Search for the cell housing the specified text and yield its [X, Y] center coordinate. 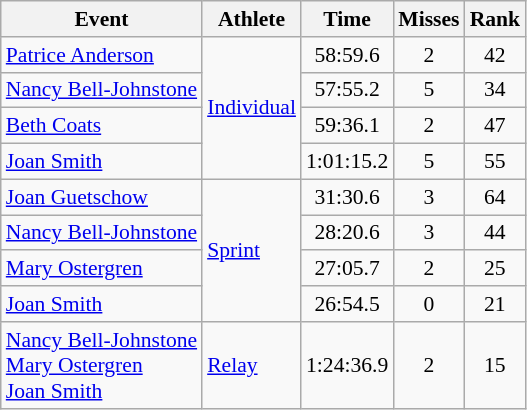
Event [102, 19]
0 [428, 304]
28:20.6 [347, 233]
Nancy Bell-JohnstoneMary OstergrenJoan Smith [102, 366]
Misses [428, 19]
21 [496, 304]
42 [496, 55]
34 [496, 90]
27:05.7 [347, 269]
Individual [252, 108]
57:55.2 [347, 90]
25 [496, 269]
Time [347, 19]
Joan Guetschow [102, 197]
55 [496, 162]
1:01:15.2 [347, 162]
Mary Ostergren [102, 269]
Beth Coats [102, 126]
Athlete [252, 19]
64 [496, 197]
Rank [496, 19]
31:30.6 [347, 197]
44 [496, 233]
58:59.6 [347, 55]
Relay [252, 366]
15 [496, 366]
Patrice Anderson [102, 55]
59:36.1 [347, 126]
1:24:36.9 [347, 366]
Sprint [252, 250]
47 [496, 126]
26:54.5 [347, 304]
